Extract the (X, Y) coordinate from the center of the cell holding the provided text.  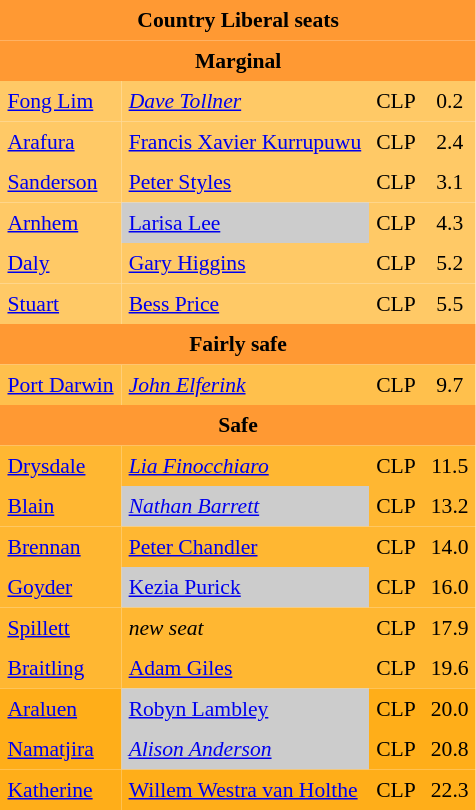
Braitling (60, 668)
0.2 (450, 101)
19.6 (450, 668)
Drysdale (60, 465)
17.9 (450, 627)
20.0 (450, 708)
5.5 (450, 303)
20.8 (450, 749)
Kezia Purick (245, 587)
Safe (238, 425)
2.4 (450, 141)
Dave Tollner (245, 101)
9.7 (450, 384)
Namatjira (60, 749)
Willem Westra van Holthe (245, 789)
3.1 (450, 182)
5.2 (450, 263)
Fong Lim (60, 101)
Brennan (60, 546)
16.0 (450, 587)
Fairly safe (238, 344)
Arnhem (60, 222)
Robyn Lambley (245, 708)
Katherine (60, 789)
Marginal (238, 60)
13.2 (450, 506)
22.3 (450, 789)
Francis Xavier Kurrupuwu (245, 141)
Larisa Lee (245, 222)
Arafura (60, 141)
John Elferink (245, 384)
Goyder (60, 587)
Port Darwin (60, 384)
Lia Finocchiaro (245, 465)
11.5 (450, 465)
Peter Chandler (245, 546)
Peter Styles (245, 182)
14.0 (450, 546)
Bess Price (245, 303)
Gary Higgins (245, 263)
Araluen (60, 708)
Stuart (60, 303)
4.3 (450, 222)
Adam Giles (245, 668)
Country Liberal seats (238, 20)
new seat (245, 627)
Alison Anderson (245, 749)
Blain (60, 506)
Spillett (60, 627)
Nathan Barrett (245, 506)
Daly (60, 263)
Sanderson (60, 182)
